Return [X, Y] of the center of cell containing provided text 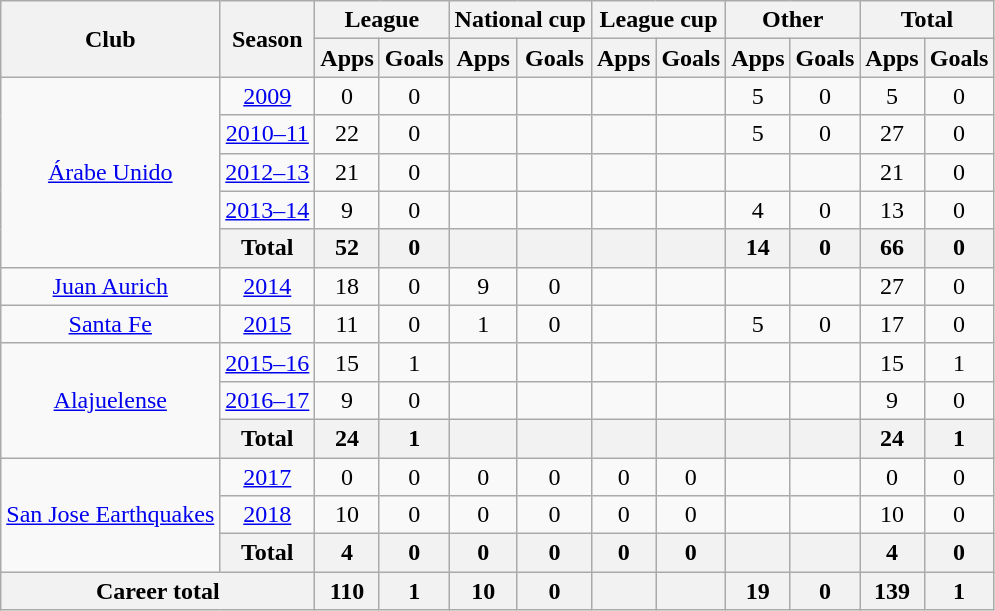
Santa Fe [110, 324]
2013–14 [268, 210]
2012–13 [268, 172]
17 [892, 324]
Season [268, 39]
Juan Aurich [110, 286]
2009 [268, 96]
2016–17 [268, 400]
2017 [268, 477]
Other [793, 20]
110 [347, 591]
2015 [268, 324]
2018 [268, 515]
2014 [268, 286]
League cup [658, 20]
National cup [520, 20]
San Jose Earthquakes [110, 515]
14 [758, 248]
13 [892, 210]
66 [892, 248]
League [382, 20]
11 [347, 324]
52 [347, 248]
18 [347, 286]
2010–11 [268, 134]
22 [347, 134]
19 [758, 591]
Árabe Unido [110, 172]
139 [892, 591]
2015–16 [268, 362]
Career total [158, 591]
Club [110, 39]
Alajuelense [110, 400]
